Scan for the cell matching the given text and deliver its [x, y] coordinate at center. 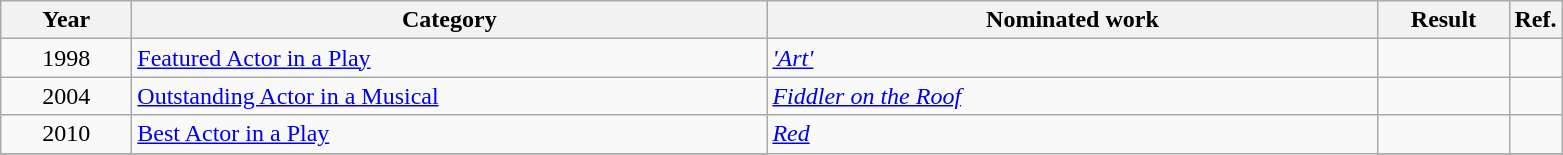
2010 [66, 134]
1998 [66, 58]
Category [450, 20]
'Art' [1072, 58]
Featured Actor in a Play [450, 58]
Ref. [1536, 20]
Fiddler on the Roof [1072, 96]
Result [1444, 20]
Outstanding Actor in a Musical [450, 96]
Nominated work [1072, 20]
Year [66, 20]
2004 [66, 96]
Best Actor in a Play [450, 134]
Red [1072, 134]
